Determine the [X, Y] coordinate at the center of the cell enclosing the given text.  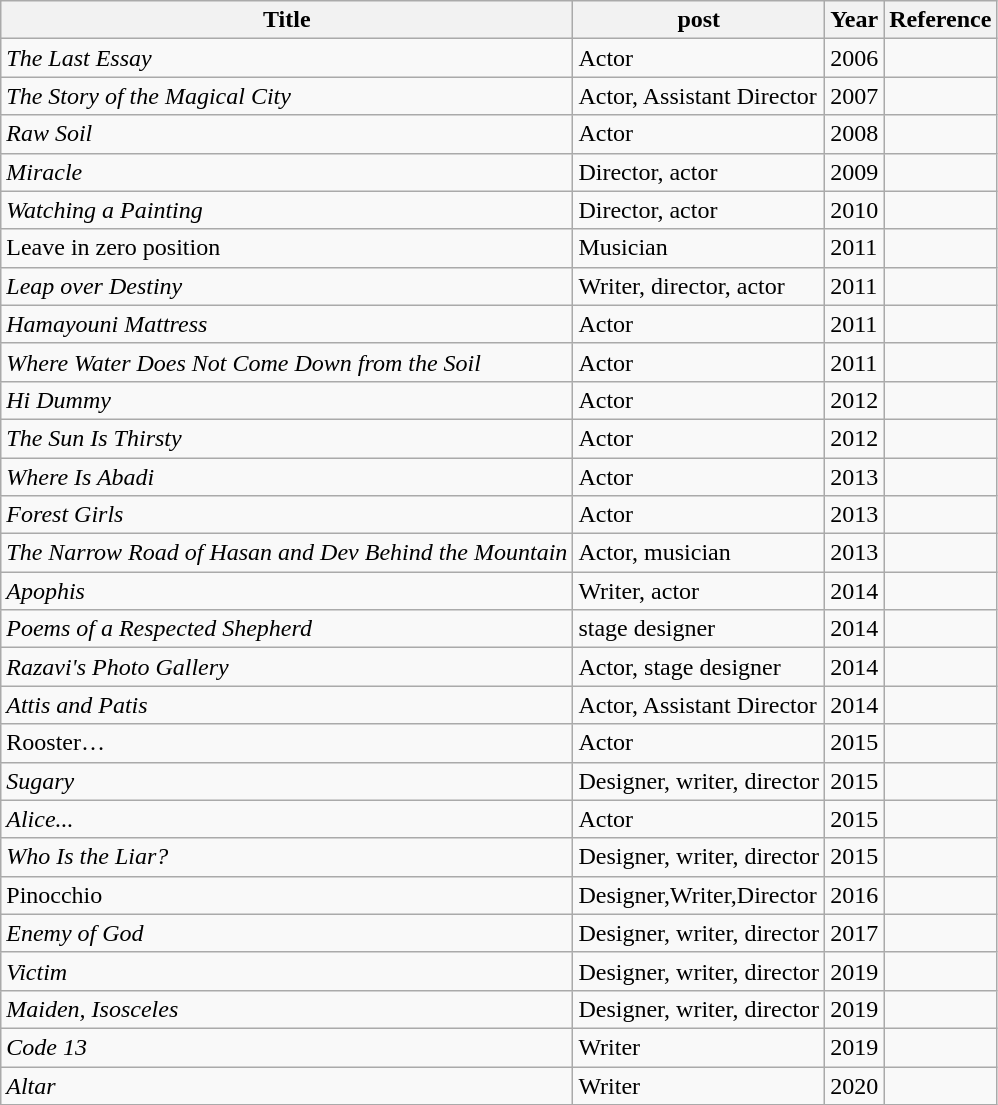
Title [287, 20]
Razavi's Photo Gallery [287, 667]
Musician [699, 248]
The Last Essay [287, 58]
Raw Soil [287, 134]
Writer, actor [699, 591]
Writer, director, actor [699, 286]
Who Is the Liar? [287, 857]
The Narrow Road of Hasan and Dev Behind the Mountain [287, 553]
Code 13 [287, 1047]
Hamayouni Mattress [287, 324]
Leave in zero position [287, 248]
2016 [854, 895]
2020 [854, 1085]
2009 [854, 172]
Alice... [287, 819]
Victim [287, 971]
Sugary [287, 781]
Forest Girls [287, 515]
Pinocchio [287, 895]
Designer,Writer,Director [699, 895]
Enemy of God [287, 933]
stage designer [699, 629]
Actor, stage designer [699, 667]
Leap over Destiny [287, 286]
Poems of a Respected Shepherd [287, 629]
2008 [854, 134]
The Sun Is Thirsty [287, 438]
2007 [854, 96]
Apophis [287, 591]
Reference [940, 20]
Miracle [287, 172]
Hi Dummy [287, 400]
2010 [854, 210]
The Story of the Magical City [287, 96]
Where Water Does Not Come Down from the Soil [287, 362]
Where Is Abadi [287, 477]
post [699, 20]
Actor, musician [699, 553]
Year [854, 20]
Attis and Patis [287, 705]
2017 [854, 933]
Altar [287, 1085]
Rooster… [287, 743]
Watching a Painting [287, 210]
Maiden, Isosceles [287, 1009]
2006 [854, 58]
